Search for the cell housing the specified text and yield its (X, Y) center coordinate. 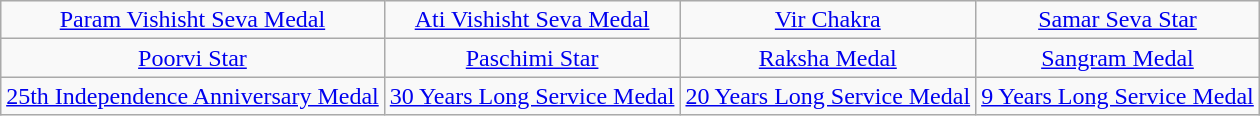
Samar Seva Star (1118, 20)
Raksha Medal (828, 58)
20 Years Long Service Medal (828, 96)
9 Years Long Service Medal (1118, 96)
Ati Vishisht Seva Medal (532, 20)
30 Years Long Service Medal (532, 96)
Vir Chakra (828, 20)
Param Vishisht Seva Medal (193, 20)
Sangram Medal (1118, 58)
Poorvi Star (193, 58)
25th Independence Anniversary Medal (193, 96)
Paschimi Star (532, 58)
